Search for the cell housing the specified text and yield its [x, y] center coordinate. 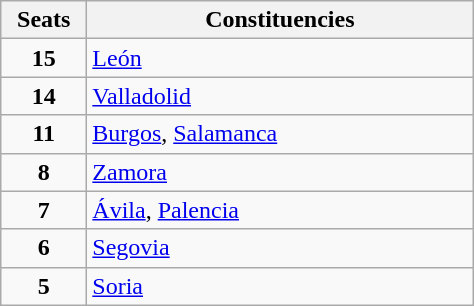
Seats [44, 20]
7 [44, 210]
Burgos, Salamanca [280, 134]
15 [44, 58]
8 [44, 172]
6 [44, 248]
Zamora [280, 172]
Valladolid [280, 96]
León [280, 58]
5 [44, 286]
Segovia [280, 248]
Soria [280, 286]
14 [44, 96]
Constituencies [280, 20]
11 [44, 134]
Ávila, Palencia [280, 210]
